Return the (X, Y) coordinate for the center point of the cell that contains the specified text.  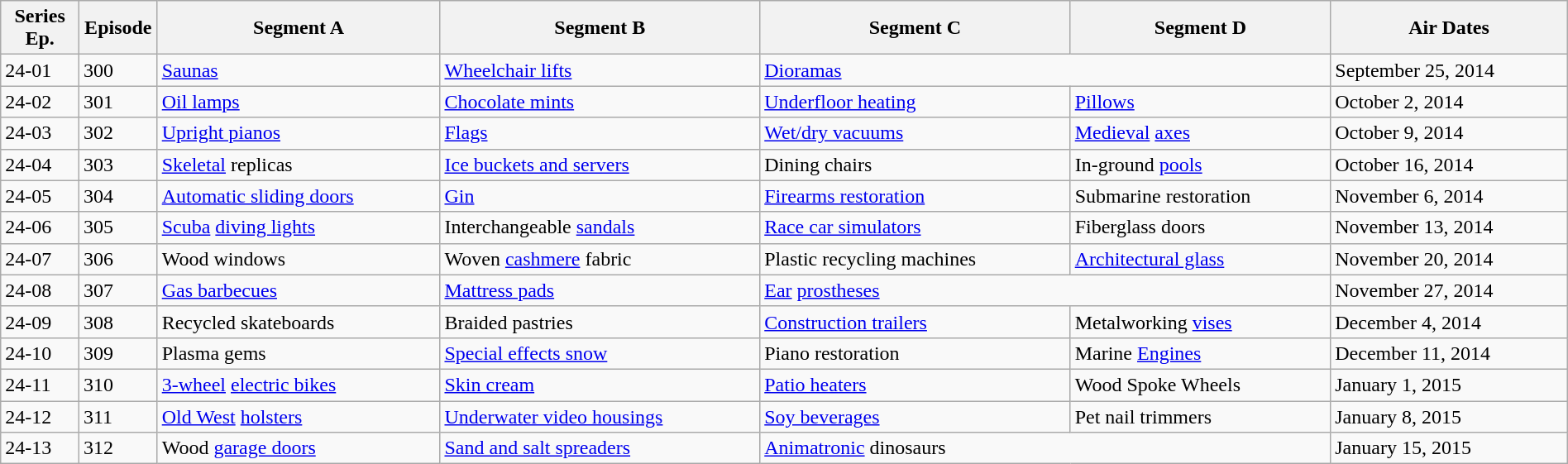
304 (117, 196)
Segment B (600, 28)
24-01 (40, 70)
Underfloor heating (915, 102)
Wheelchair lifts (600, 70)
October 2, 2014 (1449, 102)
24-05 (40, 196)
Construction trailers (915, 322)
Braided pastries (600, 322)
Skin cream (600, 385)
November 20, 2014 (1449, 259)
January 15, 2015 (1449, 448)
302 (117, 133)
Chocolate mints (600, 102)
Air Dates (1449, 28)
24-03 (40, 133)
300 (117, 70)
October 16, 2014 (1449, 165)
Metalworking vises (1201, 322)
Interchangeable sandals (600, 227)
November 13, 2014 (1449, 227)
309 (117, 353)
November 27, 2014 (1449, 290)
Series Ep. (40, 28)
Segment A (299, 28)
303 (117, 165)
Soy beverages (915, 416)
Gin (600, 196)
Sand and salt spreaders (600, 448)
Underwater video housings (600, 416)
Race car simulators (915, 227)
Ice buckets and servers (600, 165)
Architectural glass (1201, 259)
October 9, 2014 (1449, 133)
Plastic recycling machines (915, 259)
Firearms restoration (915, 196)
Skeletal replicas (299, 165)
307 (117, 290)
Saunas (299, 70)
306 (117, 259)
January 8, 2015 (1449, 416)
24-07 (40, 259)
Flags (600, 133)
November 6, 2014 (1449, 196)
24-11 (40, 385)
Segment D (1201, 28)
Recycled skateboards (299, 322)
Oil lamps (299, 102)
24-04 (40, 165)
Scuba diving lights (299, 227)
December 11, 2014 (1449, 353)
Wood garage doors (299, 448)
311 (117, 416)
Wood windows (299, 259)
In-ground pools (1201, 165)
24-12 (40, 416)
24-06 (40, 227)
Patio heaters (915, 385)
Automatic sliding doors (299, 196)
Plasma gems (299, 353)
Pillows (1201, 102)
January 1, 2015 (1449, 385)
Upright pianos (299, 133)
24-10 (40, 353)
24-09 (40, 322)
Fiberglass doors (1201, 227)
Dioramas (1045, 70)
3-wheel electric bikes (299, 385)
301 (117, 102)
September 25, 2014 (1449, 70)
Medieval axes (1201, 133)
24-02 (40, 102)
24-08 (40, 290)
Mattress pads (600, 290)
Old West holsters (299, 416)
312 (117, 448)
Wood Spoke Wheels (1201, 385)
Pet nail trimmers (1201, 416)
24-13 (40, 448)
Marine Engines (1201, 353)
Submarine restoration (1201, 196)
Piano restoration (915, 353)
305 (117, 227)
Dining chairs (915, 165)
Gas barbecues (299, 290)
Special effects snow (600, 353)
December 4, 2014 (1449, 322)
Woven cashmere fabric (600, 259)
310 (117, 385)
308 (117, 322)
Wet/dry vacuums (915, 133)
Segment C (915, 28)
Ear prostheses (1045, 290)
Animatronic dinosaurs (1045, 448)
Episode (117, 28)
